Search for the cell housing the specified text and yield its [X, Y] center coordinate. 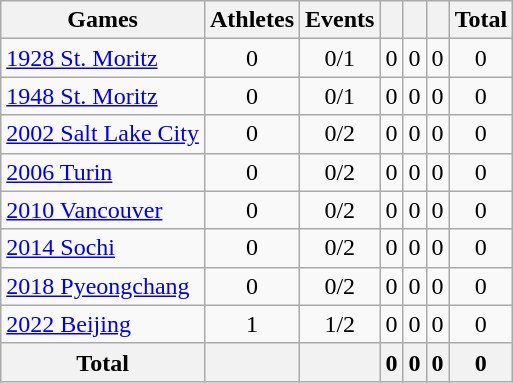
1928 St. Moritz [103, 58]
2014 Sochi [103, 248]
2018 Pyeongchang [103, 286]
2006 Turin [103, 172]
2010 Vancouver [103, 210]
2002 Salt Lake City [103, 134]
Athletes [252, 20]
Games [103, 20]
1948 St. Moritz [103, 96]
1 [252, 324]
1/2 [340, 324]
Events [340, 20]
2022 Beijing [103, 324]
